Identify which cell holds the provided text, then report its (x, y) central coordinate. 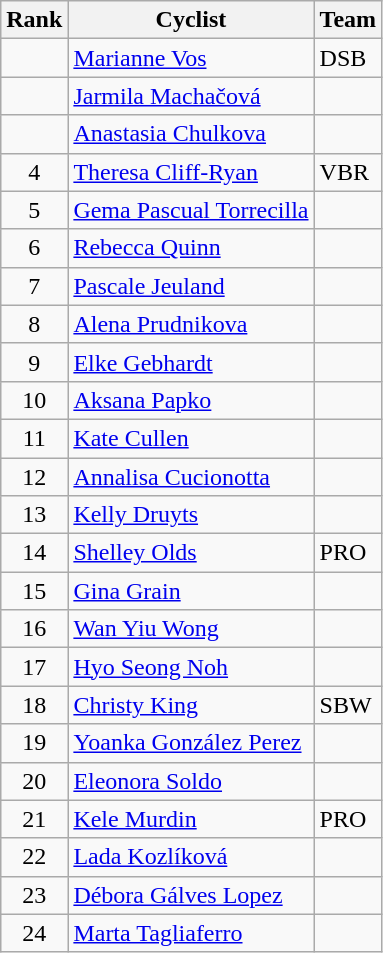
Aksana Papko (191, 400)
5 (34, 210)
Annalisa Cucionotta (191, 477)
Shelley Olds (191, 553)
9 (34, 362)
Marta Tagliaferro (191, 933)
20 (34, 781)
Eleonora Soldo (191, 781)
Rebecca Quinn (191, 248)
11 (34, 438)
Cyclist (191, 20)
22 (34, 857)
Theresa Cliff-Ryan (191, 172)
Gina Grain (191, 591)
Rank (34, 20)
19 (34, 743)
DSB (348, 58)
Wan Yiu Wong (191, 629)
Hyo Seong Noh (191, 667)
7 (34, 286)
23 (34, 895)
Alena Prudnikova (191, 324)
4 (34, 172)
24 (34, 933)
Marianne Vos (191, 58)
18 (34, 705)
14 (34, 553)
Christy King (191, 705)
Jarmila Machačová (191, 96)
15 (34, 591)
12 (34, 477)
Elke Gebhardt (191, 362)
Pascale Jeuland (191, 286)
SBW (348, 705)
Anastasia Chulkova (191, 134)
8 (34, 324)
VBR (348, 172)
6 (34, 248)
16 (34, 629)
Yoanka González Perez (191, 743)
Débora Gálves Lopez (191, 895)
Kelly Druyts (191, 515)
Lada Kozlíková (191, 857)
21 (34, 819)
Gema Pascual Torrecilla (191, 210)
Team (348, 20)
13 (34, 515)
Kele Murdin (191, 819)
Kate Cullen (191, 438)
17 (34, 667)
10 (34, 400)
